Determine the (X, Y) coordinate at the center of the cell enclosing the given text.  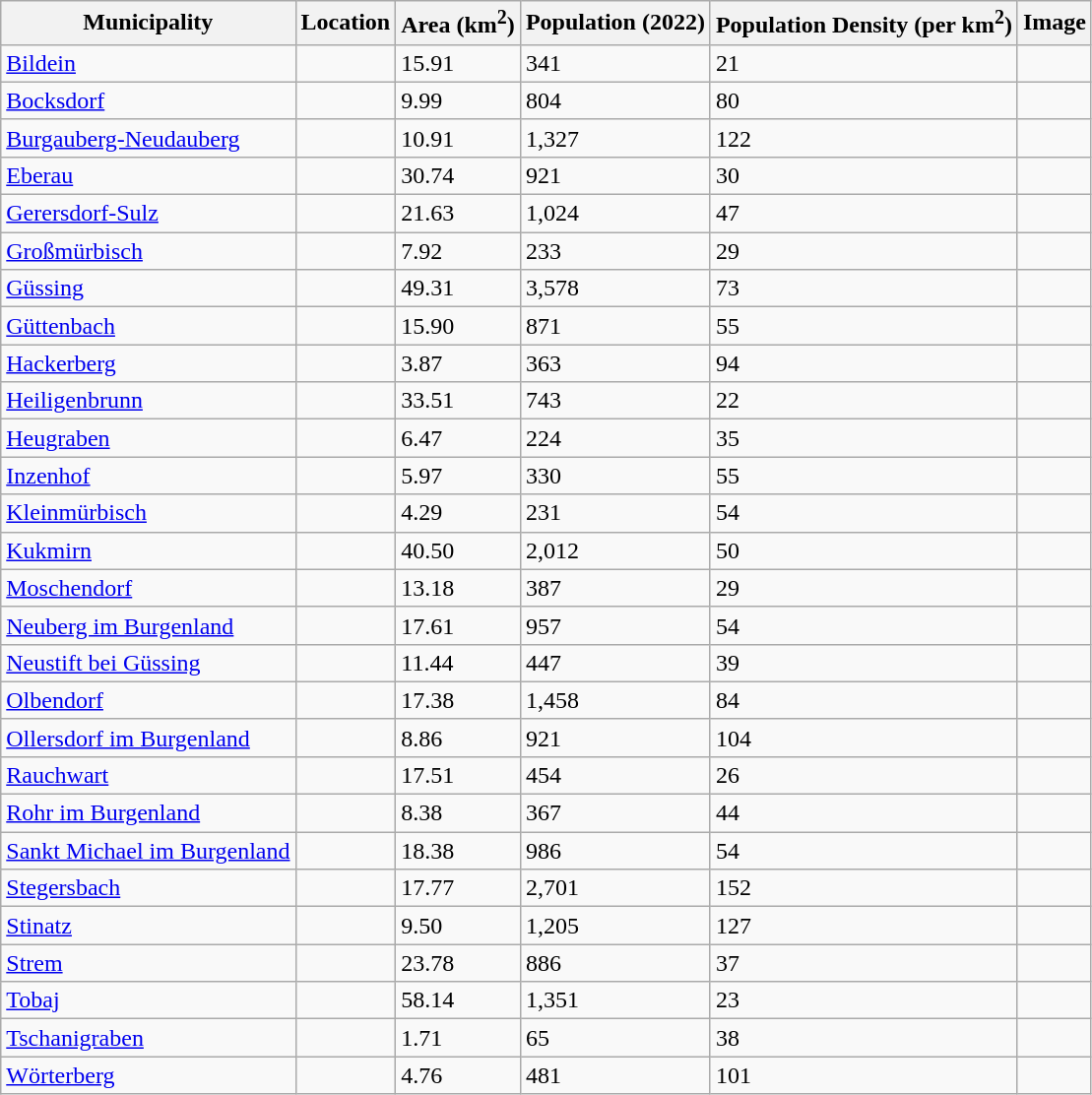
Heiligenbrunn (148, 401)
50 (864, 550)
58.14 (459, 1000)
8.86 (459, 738)
743 (614, 401)
6.47 (459, 438)
35 (864, 438)
18.38 (459, 851)
Population Density (per km2) (864, 24)
1,024 (614, 214)
231 (614, 513)
21.63 (459, 214)
363 (614, 363)
Image (1054, 24)
37 (864, 963)
Güttenbach (148, 326)
Sankt Michael im Burgenland (148, 851)
1,458 (614, 700)
224 (614, 438)
Heugraben (148, 438)
Moschendorf (148, 588)
886 (614, 963)
330 (614, 476)
Municipality (148, 24)
Neustift bei Güssing (148, 663)
2,701 (614, 888)
4.76 (459, 1075)
Ollersdorf im Burgenland (148, 738)
23.78 (459, 963)
Rauchwart (148, 775)
9.99 (459, 100)
22 (864, 401)
1,205 (614, 926)
Güssing (148, 289)
7.92 (459, 251)
367 (614, 813)
1,327 (614, 138)
38 (864, 1038)
3.87 (459, 363)
986 (614, 851)
30 (864, 175)
Population (2022) (614, 24)
17.38 (459, 700)
Tobaj (148, 1000)
11.44 (459, 663)
47 (864, 214)
Inzenhof (148, 476)
1.71 (459, 1038)
17.77 (459, 888)
341 (614, 63)
2,012 (614, 550)
Stegersbach (148, 888)
Rohr im Burgenland (148, 813)
3,578 (614, 289)
13.18 (459, 588)
26 (864, 775)
8.38 (459, 813)
23 (864, 1000)
80 (864, 100)
17.51 (459, 775)
Eberau (148, 175)
Olbendorf (148, 700)
15.91 (459, 63)
481 (614, 1075)
Kukmirn (148, 550)
454 (614, 775)
Bildein (148, 63)
Bocksdorf (148, 100)
Tschanigraben (148, 1038)
Stinatz (148, 926)
10.91 (459, 138)
Kleinmürbisch (148, 513)
4.29 (459, 513)
152 (864, 888)
804 (614, 100)
30.74 (459, 175)
871 (614, 326)
5.97 (459, 476)
957 (614, 625)
101 (864, 1075)
1,351 (614, 1000)
Strem (148, 963)
40.50 (459, 550)
Area (km2) (459, 24)
Gerersdorf-Sulz (148, 214)
Großmürbisch (148, 251)
Hackerberg (148, 363)
73 (864, 289)
127 (864, 926)
15.90 (459, 326)
84 (864, 700)
39 (864, 663)
33.51 (459, 401)
44 (864, 813)
49.31 (459, 289)
65 (614, 1038)
387 (614, 588)
104 (864, 738)
Burgauberg-Neudauberg (148, 138)
Wörterberg (148, 1075)
9.50 (459, 926)
447 (614, 663)
94 (864, 363)
Neuberg im Burgenland (148, 625)
122 (864, 138)
Location (346, 24)
21 (864, 63)
233 (614, 251)
17.61 (459, 625)
